Find where the given text appears and provide that cell's center as [X, Y] coordinate. 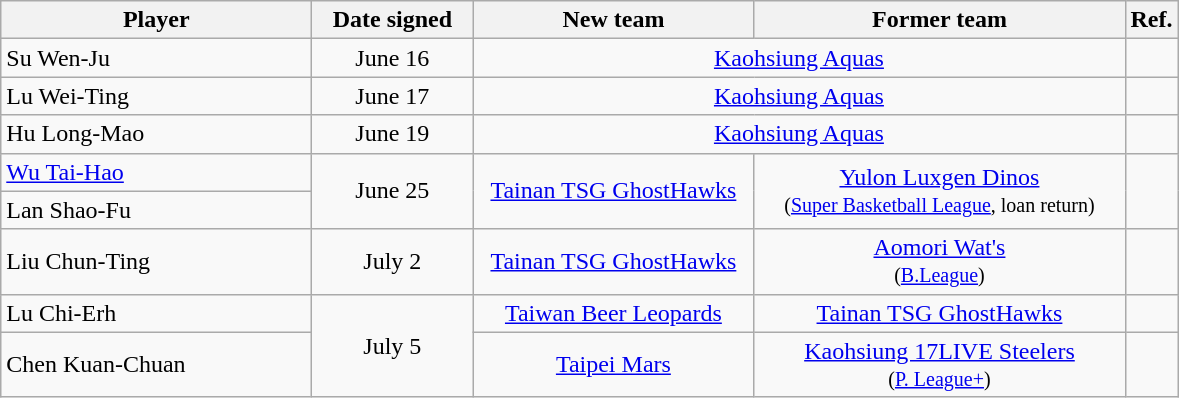
June 17 [392, 96]
New team [614, 20]
Lu Chi-Erh [156, 313]
Lan Shao-Fu [156, 210]
Liu Chun-Ting [156, 262]
Player [156, 20]
June 25 [392, 191]
Date signed [392, 20]
Ref. [1152, 20]
July 5 [392, 346]
June 16 [392, 58]
Chen Kuan-Chuan [156, 364]
June 19 [392, 134]
Former team [940, 20]
July 2 [392, 262]
Aomori Wat's(B.League) [940, 262]
Lu Wei-Ting [156, 96]
Hu Long-Mao [156, 134]
Taipei Mars [614, 364]
Wu Tai-Hao [156, 172]
Kaohsiung 17LIVE Steelers(P. League+) [940, 364]
Yulon Luxgen Dinos(Super Basketball League, loan return) [940, 191]
Taiwan Beer Leopards [614, 313]
Su Wen-Ju [156, 58]
